Detect which cell encompasses the target text, then output its [x, y] center coordinate. 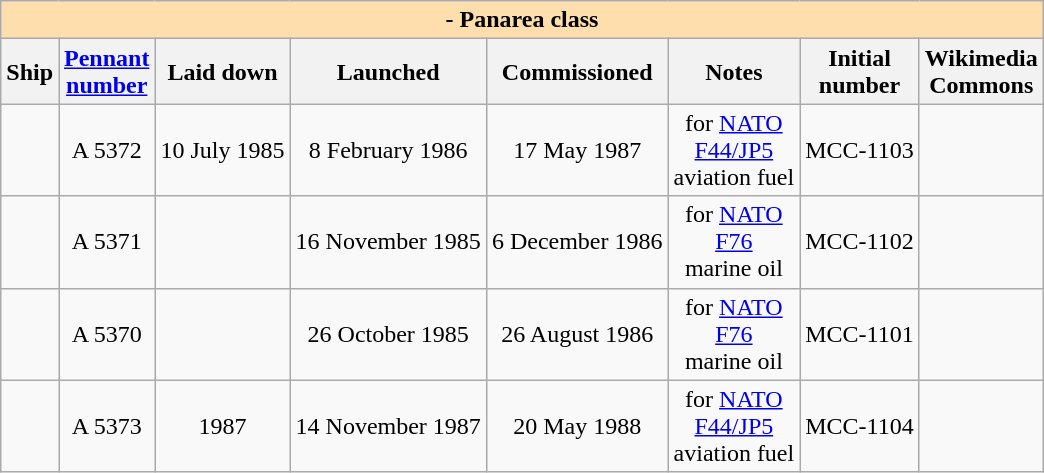
Laid down [222, 72]
Pennantnumber [107, 72]
6 December 1986 [577, 242]
26 August 1986 [577, 334]
Ship [30, 72]
Launched [388, 72]
MCC-1103 [860, 150]
A 5370 [107, 334]
MCC-1101 [860, 334]
WikimediaCommons [981, 72]
MCC-1104 [860, 426]
Commissioned [577, 72]
20 May 1988 [577, 426]
A 5371 [107, 242]
17 May 1987 [577, 150]
A 5373 [107, 426]
26 October 1985 [388, 334]
8 February 1986 [388, 150]
14 November 1987 [388, 426]
MCC-1102 [860, 242]
Initialnumber [860, 72]
- Panarea class [522, 20]
10 July 1985 [222, 150]
1987 [222, 426]
Notes [734, 72]
A 5372 [107, 150]
16 November 1985 [388, 242]
